Provide the (x, y) coordinate of the cell's center where the given text is located.  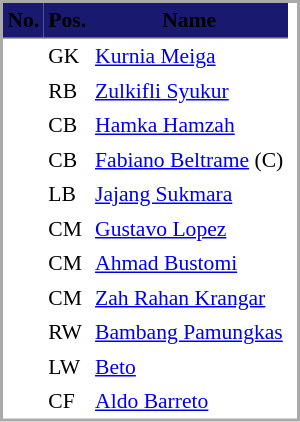
LW (68, 367)
Jajang Sukmara (190, 194)
Bambang Pamungkas (190, 332)
Gustavo Lopez (190, 229)
Zulkifli Syukur (190, 91)
RW (68, 332)
RB (68, 91)
CF (68, 401)
Zah Rahan Krangar (190, 297)
No. (24, 21)
Pos. (68, 21)
Name (190, 21)
Fabiano Beltrame (C) (190, 159)
Hamka Hamzah (190, 125)
Aldo Barreto (190, 401)
Beto (190, 367)
Ahmad Bustomi (190, 263)
LB (68, 194)
Kurnia Meiga (190, 56)
GK (68, 56)
